Determine the (X, Y) coordinate at the center of the cell enclosing the given text.  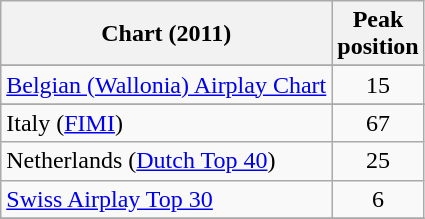
Chart (2011) (166, 34)
6 (378, 199)
Peakposition (378, 34)
Swiss Airplay Top 30 (166, 199)
67 (378, 123)
Belgian (Wallonia) Airplay Chart (166, 85)
Netherlands (Dutch Top 40) (166, 161)
25 (378, 161)
Italy (FIMI) (166, 123)
15 (378, 85)
